From the cell containing the given text, extract its center point as (x, y) coordinate. 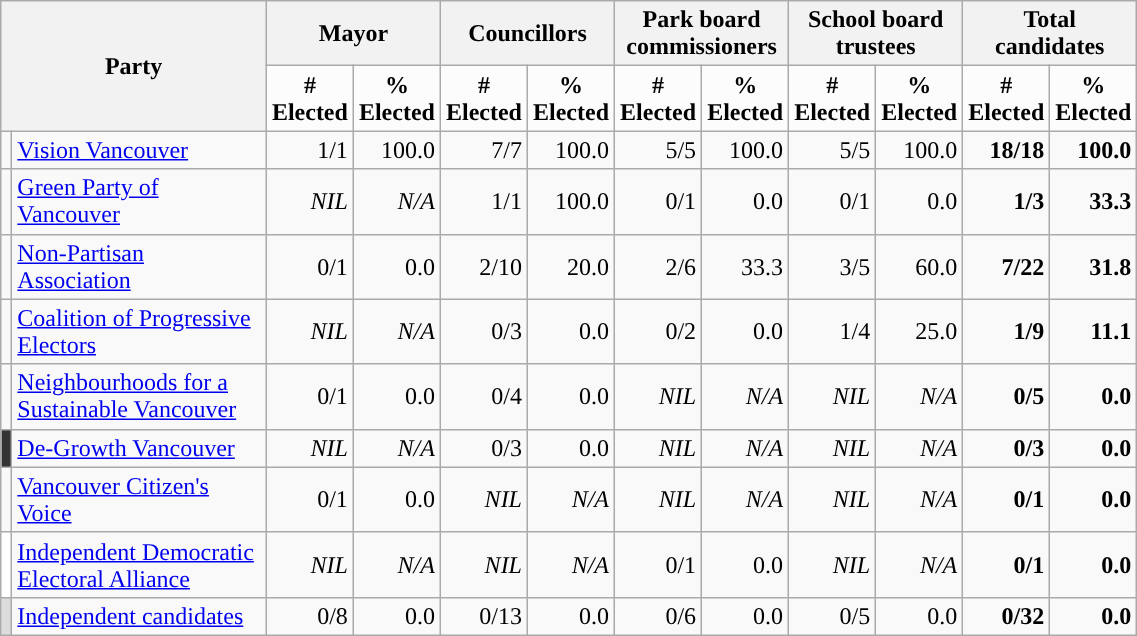
Non-Partisan Association (140, 266)
Vision Vancouver (140, 150)
0/6 (658, 616)
31.8 (1094, 266)
Party (134, 66)
18/18 (1006, 150)
1/3 (1006, 202)
1/4 (832, 332)
Green Party of Vancouver (140, 202)
0/32 (1006, 616)
School board trustees (876, 34)
Total candidates (1050, 34)
Independent Democratic Electoral Alliance (140, 564)
7/22 (1006, 266)
0/13 (484, 616)
3/5 (832, 266)
Independent candidates (140, 616)
60.0 (920, 266)
1/9 (1006, 332)
20.0 (572, 266)
0/8 (310, 616)
2/6 (658, 266)
Mayor (353, 34)
0/4 (484, 396)
Councillors (527, 34)
2/10 (484, 266)
De-Growth Vancouver (140, 448)
Coalition of Progressive Electors (140, 332)
11.1 (1094, 332)
Vancouver Citizen's Voice (140, 500)
25.0 (920, 332)
Park board commissioners (702, 34)
Neighbourhoods for a Sustainable Vancouver (140, 396)
0/2 (658, 332)
7/7 (484, 150)
